Extract the (x, y) coordinate from the center of the cell holding the provided text.  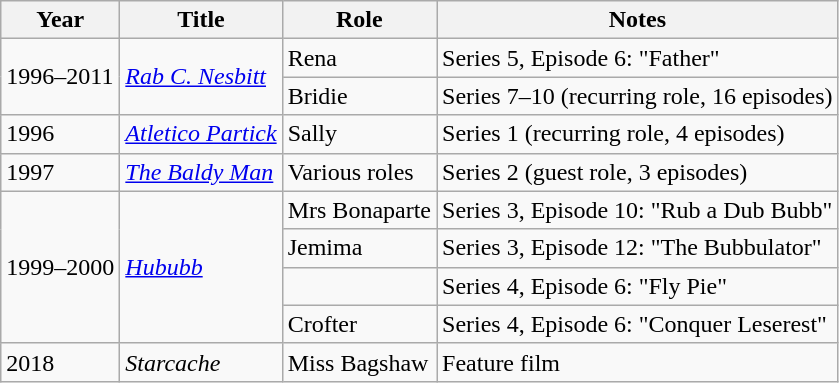
1999–2000 (60, 267)
Series 1 (recurring role, 4 episodes) (638, 134)
Crofter (359, 324)
Hububb (201, 267)
1997 (60, 172)
Various roles (359, 172)
Starcache (201, 362)
Feature film (638, 362)
Series 2 (guest role, 3 episodes) (638, 172)
Notes (638, 20)
Series 5, Episode 6: "Father" (638, 58)
Series 7–10 (recurring role, 16 episodes) (638, 96)
2018 (60, 362)
Title (201, 20)
Miss Bagshaw (359, 362)
Series 3, Episode 12: "The Bubbulator" (638, 248)
Rab C. Nesbitt (201, 77)
Series 3, Episode 10: "Rub a Dub Bubb" (638, 210)
1996–2011 (60, 77)
Rena (359, 58)
Bridie (359, 96)
Year (60, 20)
Series 4, Episode 6: "Conquer Leserest" (638, 324)
Atletico Partick (201, 134)
The Baldy Man (201, 172)
1996 (60, 134)
Jemima (359, 248)
Series 4, Episode 6: "Fly Pie" (638, 286)
Role (359, 20)
Sally (359, 134)
Mrs Bonaparte (359, 210)
